Locate the cell with the specified text and output its [X, Y] center coordinate. 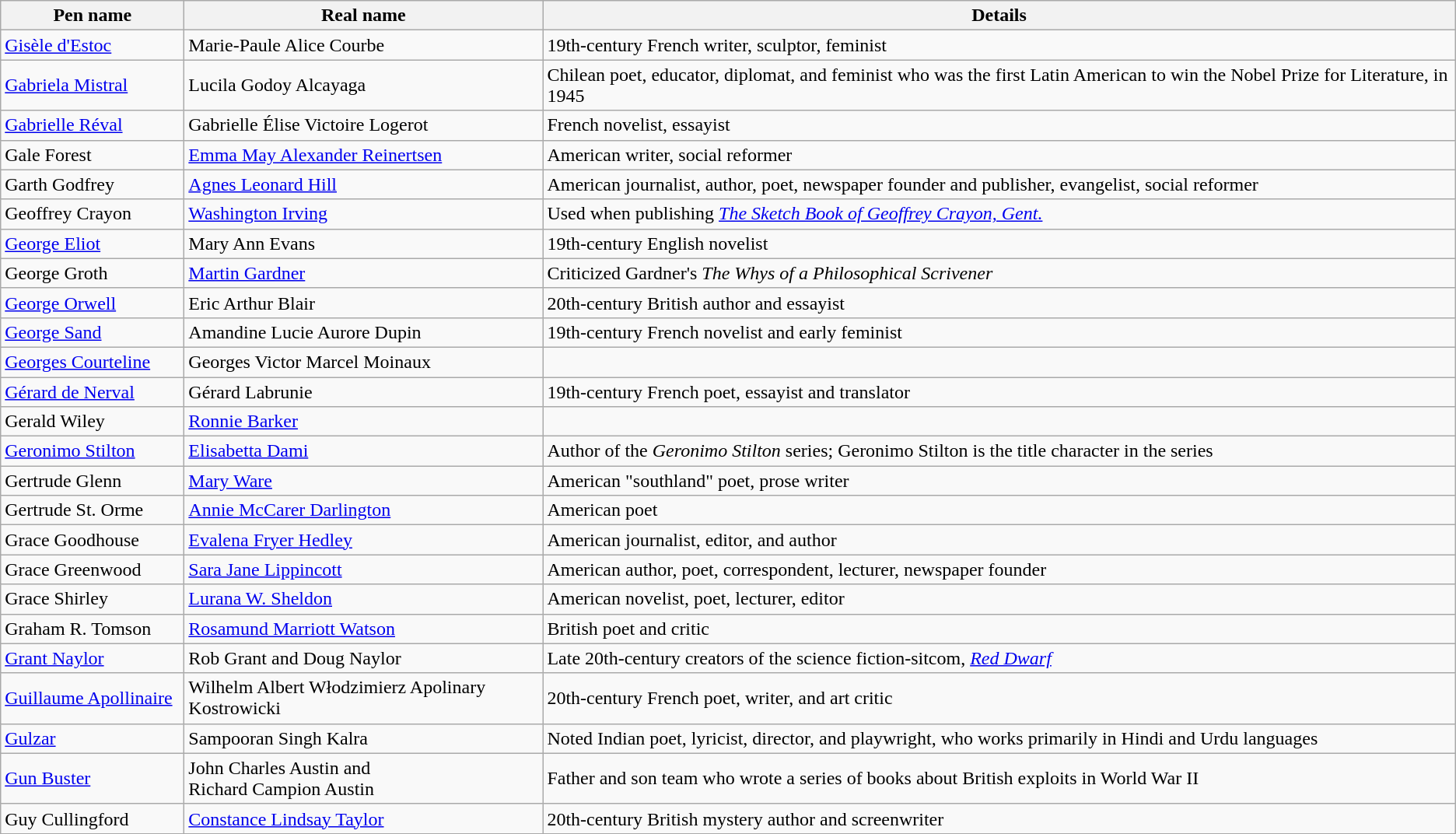
Late 20th-century creators of the science fiction-sitcom, Red Dwarf [999, 658]
Agnes Leonard Hill [364, 184]
Ronnie Barker [364, 422]
Gabrielle Élise Victoire Logerot [364, 125]
American "southland" poet, prose writer [999, 481]
American novelist, poet, lecturer, editor [999, 599]
Constance Lindsay Taylor [364, 818]
American author, poet, correspondent, lecturer, newspaper founder [999, 569]
Gerald Wiley [93, 422]
Graham R. Tomson [93, 629]
Grace Goodhouse [93, 540]
Gale Forest [93, 155]
Chilean poet, educator, diplomat, and feminist who was the first Latin American to win the Nobel Prize for Literature, in 1945 [999, 86]
Georges Victor Marcel Moinaux [364, 362]
Used when publishing The Sketch Book of Geoffrey Crayon, Gent. [999, 214]
Guillaume Apollinaire [93, 699]
Gérard de Nerval [93, 391]
Gabriela Mistral [93, 86]
French novelist, essayist [999, 125]
Elisabetta Dami [364, 451]
19th-century English novelist [999, 244]
Georges Courteline [93, 362]
Gulzar [93, 738]
Mary Ann Evans [364, 244]
19th-century French poet, essayist and translator [999, 391]
Grace Greenwood [93, 569]
Criticized Gardner's The Whys of a Philosophical Scrivener [999, 273]
George Eliot [93, 244]
Pen name [93, 16]
George Sand [93, 332]
Lurana W. Sheldon [364, 599]
Marie-Paule Alice Courbe [364, 45]
Guy Cullingford [93, 818]
Sampooran Singh Kalra [364, 738]
Details [999, 16]
Gabrielle Réval [93, 125]
Gérard Labrunie [364, 391]
Gun Buster [93, 778]
Grant Naylor [93, 658]
Noted Indian poet, lyricist, director, and playwright, who works primarily in Hindi and Urdu languages [999, 738]
Gertrude St. Orme [93, 510]
20th-century British mystery author and screenwriter [999, 818]
Evalena Fryer Hedley [364, 540]
Rob Grant and Doug Naylor [364, 658]
American journalist, author, poet, newspaper founder and publisher, evangelist, social reformer [999, 184]
Gisèle d'Estoc [93, 45]
19th-century French writer, sculptor, feminist [999, 45]
American journalist, editor, and author [999, 540]
British poet and critic [999, 629]
Father and son team who wrote a series of books about British exploits in World War II [999, 778]
Wilhelm Albert Włodzimierz Apolinary Kostrowicki [364, 699]
Author of the Geronimo Stilton series; Geronimo Stilton is the title character in the series [999, 451]
Mary Ware [364, 481]
Geoffrey Crayon [93, 214]
Eric Arthur Blair [364, 303]
Rosamund Marriott Watson [364, 629]
Emma May Alexander Reinertsen [364, 155]
Lucila Godoy Alcayaga [364, 86]
Martin Gardner [364, 273]
George Groth [93, 273]
Geronimo Stilton [93, 451]
Garth Godfrey [93, 184]
American poet [999, 510]
Washington Irving [364, 214]
John Charles Austin and Richard Campion Austin [364, 778]
Grace Shirley [93, 599]
19th-century French novelist and early feminist [999, 332]
George Orwell [93, 303]
Annie McCarer Darlington [364, 510]
Sara Jane Lippincott [364, 569]
20th-century British author and essayist [999, 303]
20th-century French poet, writer, and art critic [999, 699]
American writer, social reformer [999, 155]
Gertrude Glenn [93, 481]
Real name [364, 16]
Amandine Lucie Aurore Dupin [364, 332]
